Locate the cell with the specified text and output its (X, Y) center coordinate. 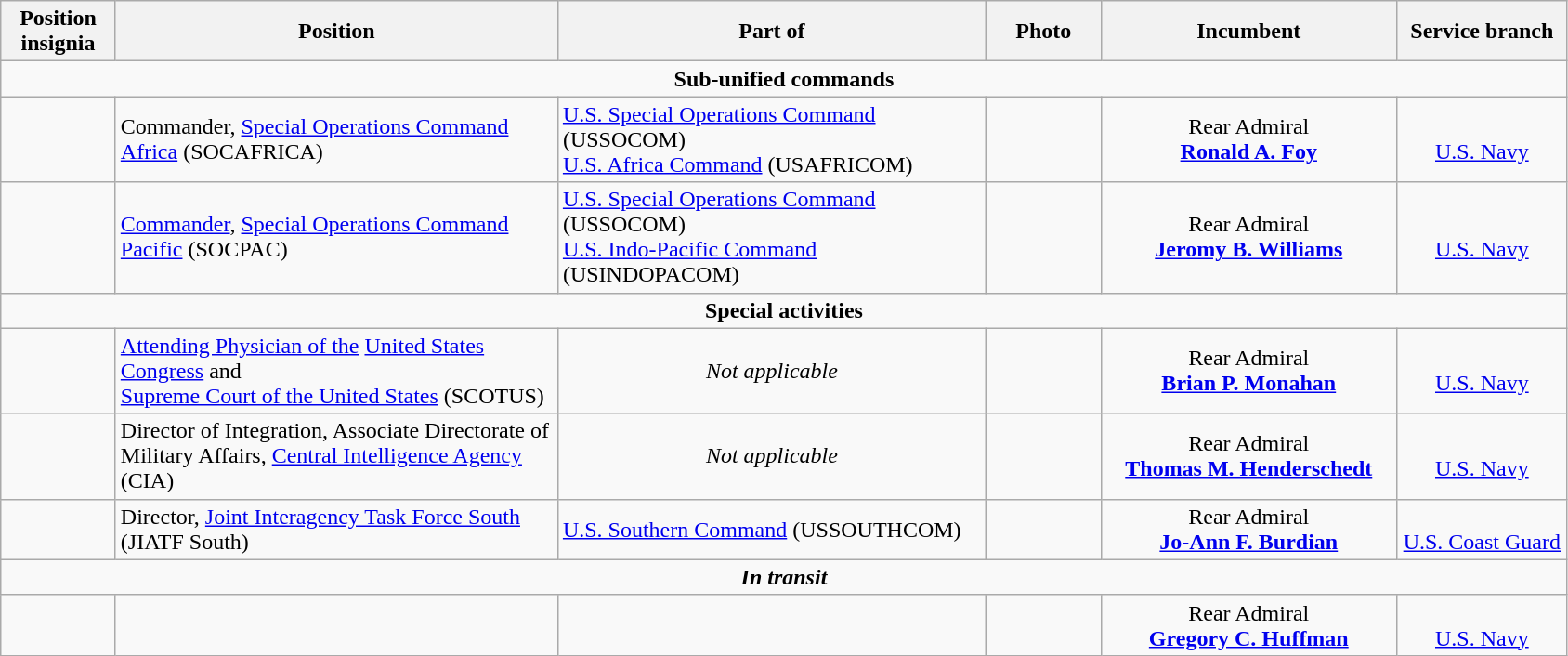
Attending Physician of the United States Congress andSupreme Court of the United States (SCOTUS) (336, 371)
Rear AdmiralGregory C. Huffman (1248, 624)
Special activities (784, 310)
In transit (784, 577)
Director, Joint Interagency Task Force South (JIATF South) (336, 530)
U.S. Special Operations Command (USSOCOM) U.S. Indo-Pacific Command (USINDOPACOM) (771, 238)
Rear AdmiralThomas M. Henderschedt (1248, 456)
Rear AdmiralRonald A. Foy (1248, 139)
Director of Integration, Associate Directorate of Military Affairs, Central Intelligence Agency (CIA) (336, 456)
Rear AdmiralBrian P. Monahan (1248, 371)
Service branch (1483, 32)
Sub-unified commands (784, 79)
Part of (771, 32)
Commander, Special Operations Command Pacific (SOCPAC) (336, 238)
Photo (1043, 32)
Rear AdmiralJo-Ann F. Burdian (1248, 530)
U.S. Southern Command (USSOUTHCOM) (771, 530)
Position (336, 32)
Position insignia (59, 32)
U.S. Coast Guard (1483, 530)
Incumbent (1248, 32)
U.S. Special Operations Command (USSOCOM) U.S. Africa Command (USAFRICOM) (771, 139)
Rear AdmiralJeromy B. Williams (1248, 238)
Commander, Special Operations Command Africa (SOCAFRICA) (336, 139)
